Capture the cell that displays the provided text and extract its (X, Y) central coordinate. 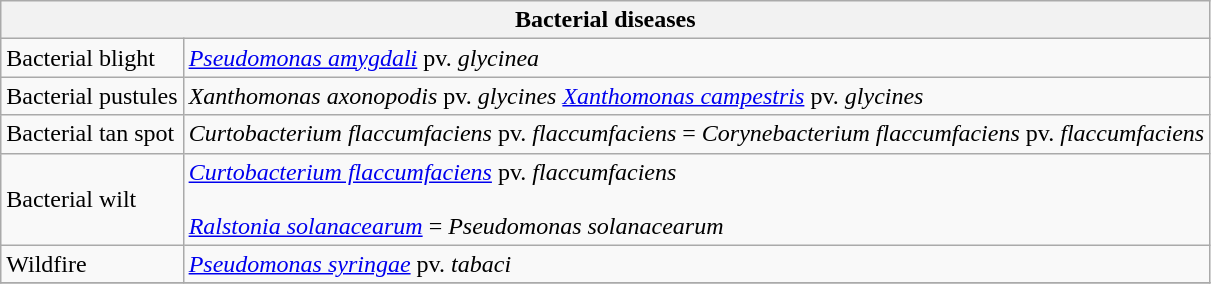
Bacterial pustules (92, 96)
Bacterial blight (92, 58)
Bacterial tan spot (92, 134)
Curtobacterium flaccumfaciens pv. flaccumfaciens = Corynebacterium flaccumfaciens pv. flaccumfaciens (696, 134)
Wildfire (92, 264)
Curtobacterium flaccumfaciens pv. flaccumfaciensRalstonia solanacearum = Pseudomonas solanacearum (696, 199)
Pseudomonas amygdali pv. glycinea (696, 58)
Bacterial diseases (606, 20)
Pseudomonas syringae pv. tabaci (696, 264)
Bacterial wilt (92, 199)
Xanthomonas axonopodis pv. glycines Xanthomonas campestris pv. glycines (696, 96)
